Return the (X, Y) coordinate for the center point of the cell that contains the specified text.  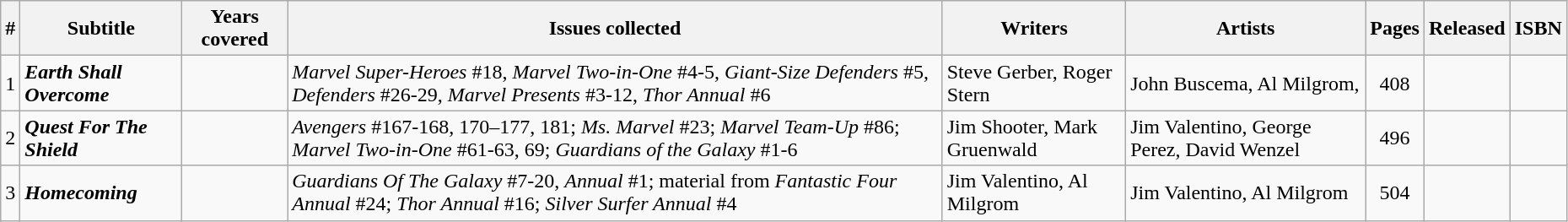
Guardians Of The Galaxy #7-20, Annual #1; material from Fantastic Four Annual #24; Thor Annual #16; Silver Surfer Annual #4 (616, 192)
Artists (1246, 29)
Issues collected (616, 29)
504 (1395, 192)
# (10, 29)
2 (10, 138)
Jim Shooter, Mark Gruenwald (1034, 138)
Jim Valentino, George Perez, David Wenzel (1246, 138)
Pages (1395, 29)
3 (10, 192)
Quest For The Shield (101, 138)
Homecoming (101, 192)
Earth Shall Overcome (101, 83)
496 (1395, 138)
John Buscema, Al Milgrom, (1246, 83)
Steve Gerber, Roger Stern (1034, 83)
Writers (1034, 29)
408 (1395, 83)
Marvel Super-Heroes #18, Marvel Two-in-One #4-5, Giant-Size Defenders #5, Defenders #26-29, Marvel Presents #3-12, Thor Annual #6 (616, 83)
Released (1467, 29)
Avengers #167-168, 170–177, 181; Ms. Marvel #23; Marvel Team-Up #86; Marvel Two-in-One #61-63, 69; Guardians of the Galaxy #1-6 (616, 138)
Years covered (234, 29)
Subtitle (101, 29)
1 (10, 83)
ISBN (1538, 29)
